Pinpoint the cell where the given text exists, returning its [x, y] midpoint coordinate. 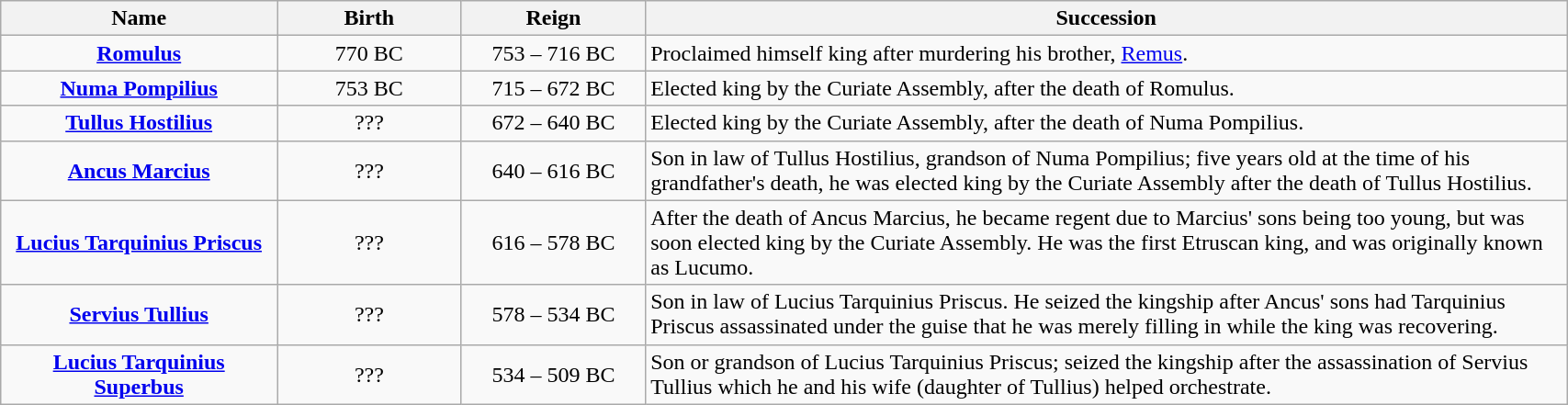
672 – 640 BC [553, 123]
753 – 716 BC [553, 53]
Lucius Tarquinius Superbus [140, 375]
753 BC [369, 88]
770 BC [369, 53]
Elected king by the Curiate Assembly, after the death of Romulus. [1106, 88]
Servius Tullius [140, 314]
Elected king by the Curiate Assembly, after the death of Numa Pompilius. [1106, 123]
Name [140, 18]
Romulus [140, 53]
Numa Pompilius [140, 88]
Tullus Hostilius [140, 123]
640 – 616 BC [553, 171]
578 – 534 BC [553, 314]
534 – 509 BC [553, 375]
Birth [369, 18]
Lucius Tarquinius Priscus [140, 242]
715 – 672 BC [553, 88]
616 – 578 BC [553, 242]
Proclaimed himself king after murdering his brother, Remus. [1106, 53]
Reign [553, 18]
Succession [1106, 18]
Ancus Marcius [140, 171]
